Provide the (x, y) coordinate of the cell's center where the given text is located.  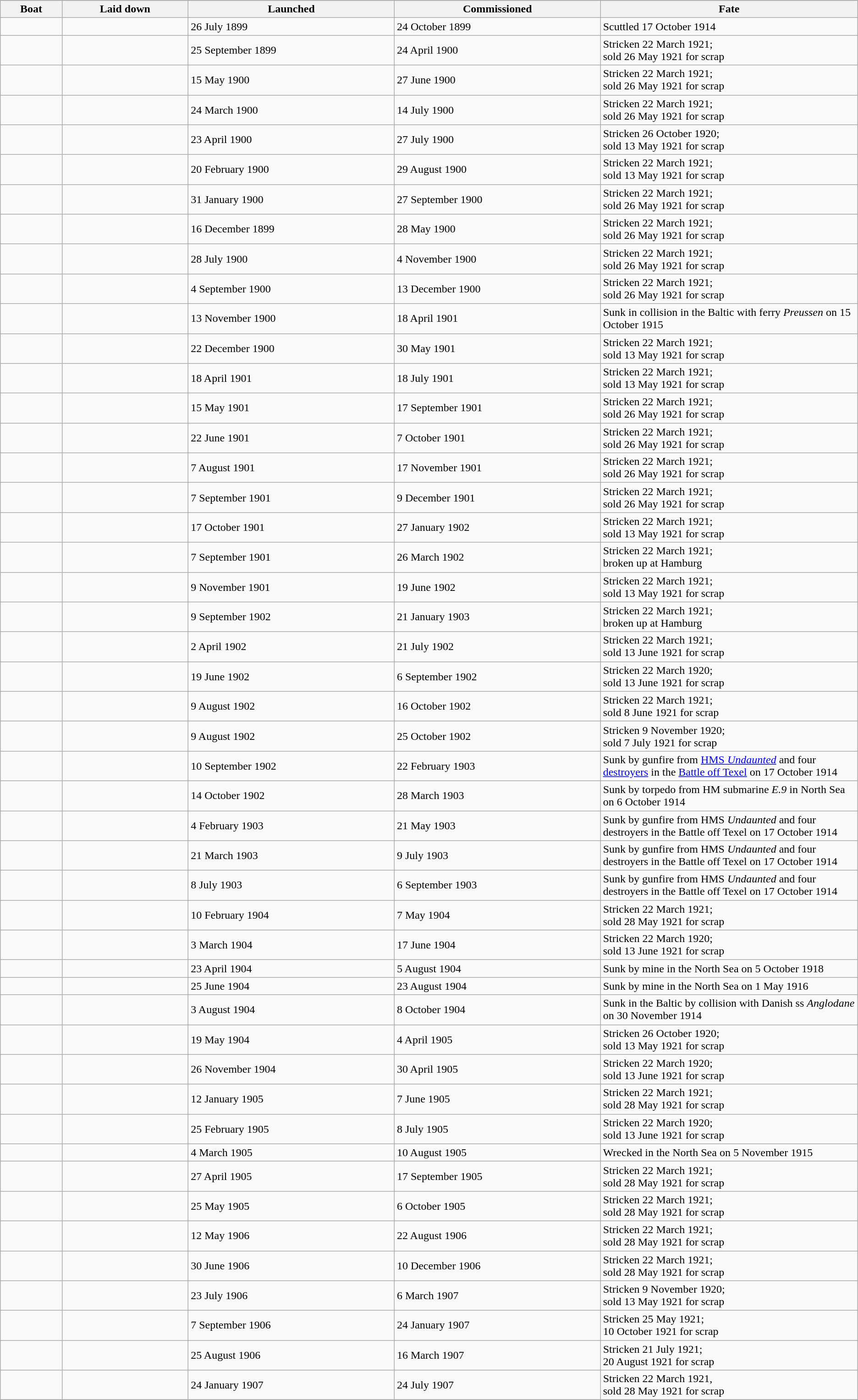
4 September 1900 (291, 289)
Boat (31, 9)
27 January 1902 (497, 527)
23 August 1904 (497, 986)
Sunk in collision in the Baltic with ferry Preussen on 15 October 1915 (729, 318)
8 July 1903 (291, 886)
Stricken 9 November 1920;sold 13 May 1921 for scrap (729, 1295)
25 September 1899 (291, 50)
17 September 1901 (497, 408)
17 September 1905 (497, 1176)
26 July 1899 (291, 27)
24 April 1900 (497, 50)
7 August 1901 (291, 468)
Sunk by mine in the North Sea on 1 May 1916 (729, 986)
20 February 1900 (291, 170)
21 March 1903 (291, 855)
7 September 1906 (291, 1326)
17 November 1901 (497, 468)
25 February 1905 (291, 1129)
16 March 1907 (497, 1355)
4 April 1905 (497, 1040)
16 December 1899 (291, 229)
27 July 1900 (497, 139)
21 July 1902 (497, 646)
22 August 1906 (497, 1236)
Stricken 25 May 1921;10 October 1921 for scrap (729, 1326)
4 November 1900 (497, 259)
6 September 1902 (497, 677)
4 March 1905 (291, 1152)
15 May 1901 (291, 408)
17 October 1901 (291, 527)
26 March 1902 (497, 557)
10 September 1902 (291, 766)
Sunk by torpedo from HM submarine E.9 in North Sea on 6 October 1914 (729, 796)
22 June 1901 (291, 438)
Laid down (125, 9)
24 October 1899 (497, 27)
21 May 1903 (497, 825)
Sunk by mine in the North Sea on 5 October 1918 (729, 969)
10 December 1906 (497, 1265)
Stricken 22 March 1921;sold 8 June 1921 for scrap (729, 706)
25 August 1906 (291, 1355)
23 July 1906 (291, 1295)
10 February 1904 (291, 915)
9 November 1901 (291, 587)
9 December 1901 (497, 498)
7 October 1901 (497, 438)
30 May 1901 (497, 348)
Fate (729, 9)
Wrecked in the North Sea on 5 November 1915 (729, 1152)
28 July 1900 (291, 259)
9 September 1902 (291, 617)
8 October 1904 (497, 1009)
Commissioned (497, 9)
6 September 1903 (497, 886)
13 December 1900 (497, 289)
24 March 1900 (291, 110)
26 November 1904 (291, 1069)
Launched (291, 9)
3 March 1904 (291, 945)
22 February 1903 (497, 766)
Scuttled 17 October 1914 (729, 27)
17 June 1904 (497, 945)
25 May 1905 (291, 1206)
10 August 1905 (497, 1152)
12 May 1906 (291, 1236)
7 May 1904 (497, 915)
Stricken 22 March 1921;sold 13 June 1921 for scrap (729, 646)
29 August 1900 (497, 170)
15 May 1900 (291, 80)
2 April 1902 (291, 646)
27 June 1900 (497, 80)
Sunk in the Baltic by collision with Danish ss Anglodane on 30 November 1914 (729, 1009)
24 July 1907 (497, 1385)
6 October 1905 (497, 1206)
14 October 1902 (291, 796)
18 July 1901 (497, 379)
21 January 1903 (497, 617)
6 March 1907 (497, 1295)
27 September 1900 (497, 199)
28 March 1903 (497, 796)
Stricken 21 July 1921;20 August 1921 for scrap (729, 1355)
28 May 1900 (497, 229)
30 June 1906 (291, 1265)
9 July 1903 (497, 855)
8 July 1905 (497, 1129)
23 April 1900 (291, 139)
Stricken 22 March 1921,sold 28 May 1921 for scrap (729, 1385)
5 August 1904 (497, 969)
13 November 1900 (291, 318)
14 July 1900 (497, 110)
3 August 1904 (291, 1009)
16 October 1902 (497, 706)
4 February 1903 (291, 825)
23 April 1904 (291, 969)
31 January 1900 (291, 199)
Stricken 9 November 1920;sold 7 July 1921 for scrap (729, 736)
30 April 1905 (497, 1069)
7 June 1905 (497, 1099)
27 April 1905 (291, 1176)
12 January 1905 (291, 1099)
19 May 1904 (291, 1040)
25 June 1904 (291, 986)
22 December 1900 (291, 348)
25 October 1902 (497, 736)
